Search for the cell housing the specified text and yield its (x, y) center coordinate. 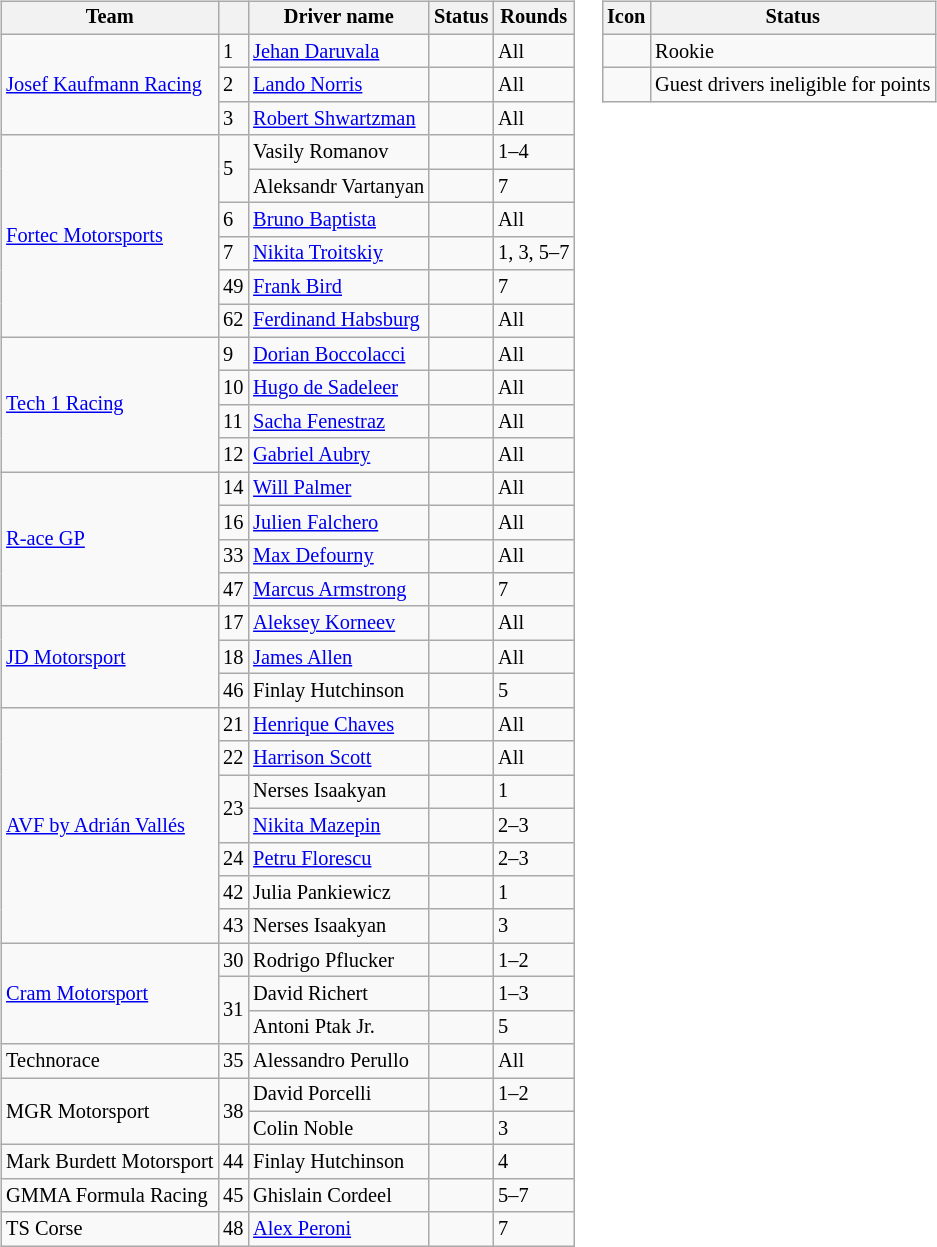
31 (233, 1010)
6 (233, 220)
46 (233, 691)
Nikita Troitskiy (338, 253)
Will Palmer (338, 489)
62 (233, 321)
Vasily Romanov (338, 152)
Antoni Ptak Jr. (338, 1027)
David Porcelli (338, 1095)
30 (233, 960)
Ghislain Cordeel (338, 1196)
24 (233, 859)
Aleksandr Vartanyan (338, 186)
GMMA Formula Racing (110, 1196)
1–3 (534, 994)
Julien Falchero (338, 522)
44 (233, 1162)
David Richert (338, 994)
49 (233, 287)
Dorian Boccolacci (338, 354)
Technorace (110, 1061)
48 (233, 1229)
23 (233, 808)
Rookie (792, 51)
9 (233, 354)
Bruno Baptista (338, 220)
Harrison Scott (338, 758)
Alex Peroni (338, 1229)
Driver name (338, 18)
Sacha Fenestraz (338, 422)
Rodrigo Pflucker (338, 960)
Mark Burdett Motorsport (110, 1162)
12 (233, 455)
Icon (626, 18)
18 (233, 657)
Cram Motorsport (110, 994)
4 (534, 1162)
47 (233, 590)
42 (233, 893)
Marcus Armstrong (338, 590)
Nikita Mazepin (338, 825)
Hugo de Sadeleer (338, 388)
Petru Florescu (338, 859)
1, 3, 5–7 (534, 253)
Gabriel Aubry (338, 455)
Team (110, 18)
Colin Noble (338, 1128)
33 (233, 556)
Frank Bird (338, 287)
11 (233, 422)
Ferdinand Habsburg (338, 321)
17 (233, 623)
22 (233, 758)
Henrique Chaves (338, 724)
Tech 1 Racing (110, 404)
Fortec Motorsports (110, 236)
16 (233, 522)
43 (233, 926)
Guest drivers ineligible for points (792, 85)
Josef Kaufmann Racing (110, 84)
TS Corse (110, 1229)
R-ace GP (110, 540)
45 (233, 1196)
10 (233, 388)
2 (233, 85)
Rounds (534, 18)
35 (233, 1061)
Robert Shwartzman (338, 119)
Lando Norris (338, 85)
5–7 (534, 1196)
Jehan Daruvala (338, 51)
Max Defourny (338, 556)
1–4 (534, 152)
Julia Pankiewicz (338, 893)
James Allen (338, 657)
AVF by Adrián Vallés (110, 825)
38 (233, 1112)
Alessandro Perullo (338, 1061)
21 (233, 724)
MGR Motorsport (110, 1112)
14 (233, 489)
Aleksey Korneev (338, 623)
JD Motorsport (110, 656)
